Output the (X, Y) coordinate of the center of the cell containing the given text.  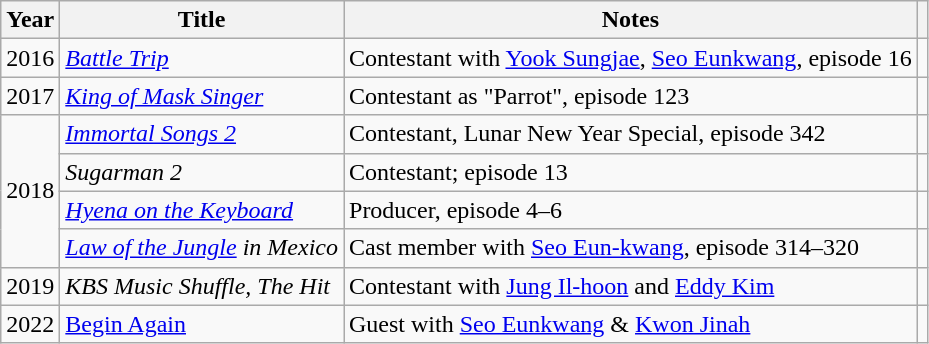
Sugarman 2 (202, 172)
2017 (30, 96)
Begin Again (202, 324)
Contestant; episode 13 (631, 172)
Battle Trip (202, 58)
Title (202, 20)
Law of the Jungle in Mexico (202, 248)
Contestant with Jung Il-hoon and Eddy Kim (631, 286)
Notes (631, 20)
Immortal Songs 2 (202, 134)
Contestant as "Parrot", episode 123 (631, 96)
KBS Music Shuffle, The Hit (202, 286)
Year (30, 20)
Contestant with Yook Sungjae, Seo Eunkwang, episode 16 (631, 58)
2016 (30, 58)
Cast member with Seo Eun-kwang, episode 314–320 (631, 248)
Producer, episode 4–6 (631, 210)
Guest with Seo Eunkwang & Kwon Jinah (631, 324)
Contestant, Lunar New Year Special, episode 342 (631, 134)
Hyena on the Keyboard (202, 210)
2022 (30, 324)
2018 (30, 191)
2019 (30, 286)
King of Mask Singer (202, 96)
